Find where the given text appears and provide that cell's center as (x, y) coordinate. 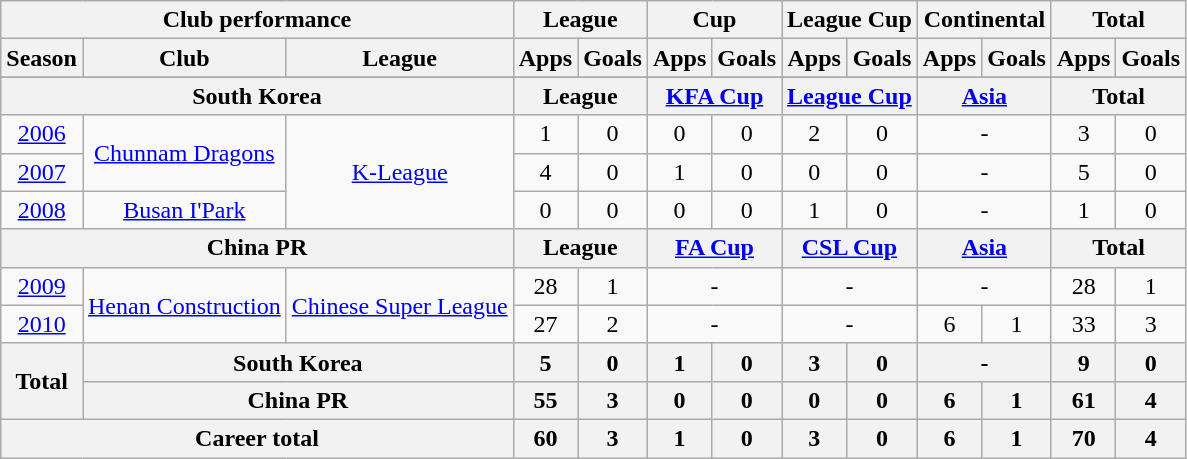
Chunnam Dragons (184, 153)
2006 (42, 134)
60 (545, 438)
2010 (42, 324)
Season (42, 58)
KFA Cup (714, 96)
FA Cup (714, 248)
K-League (400, 172)
2008 (42, 210)
Club (184, 58)
Henan Construction (184, 305)
CSL Cup (850, 248)
Club performance (257, 20)
2007 (42, 172)
27 (545, 324)
2009 (42, 286)
Continental (984, 20)
70 (1083, 438)
33 (1083, 324)
Cup (714, 20)
Career total (257, 438)
9 (1083, 362)
Busan I'Park (184, 210)
61 (1083, 400)
55 (545, 400)
Chinese Super League (400, 305)
